Extract the (X, Y) coordinate from the center of the cell holding the provided text.  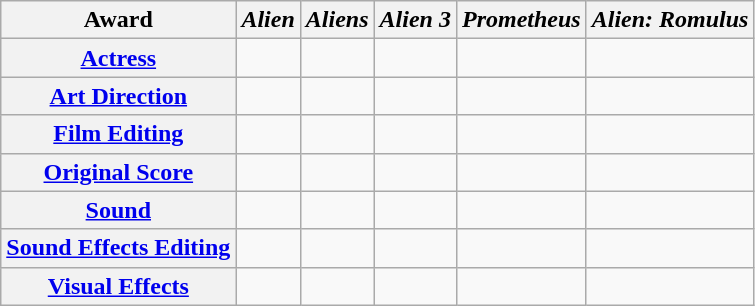
Sound (118, 210)
Art Direction (118, 96)
Sound Effects Editing (118, 248)
Alien (268, 20)
Alien 3 (415, 20)
Award (118, 20)
Actress (118, 58)
Original Score (118, 172)
Alien: Romulus (670, 20)
Film Editing (118, 134)
Visual Effects (118, 286)
Aliens (337, 20)
Prometheus (521, 20)
